Detect which cell encompasses the target text, then output its (X, Y) center coordinate. 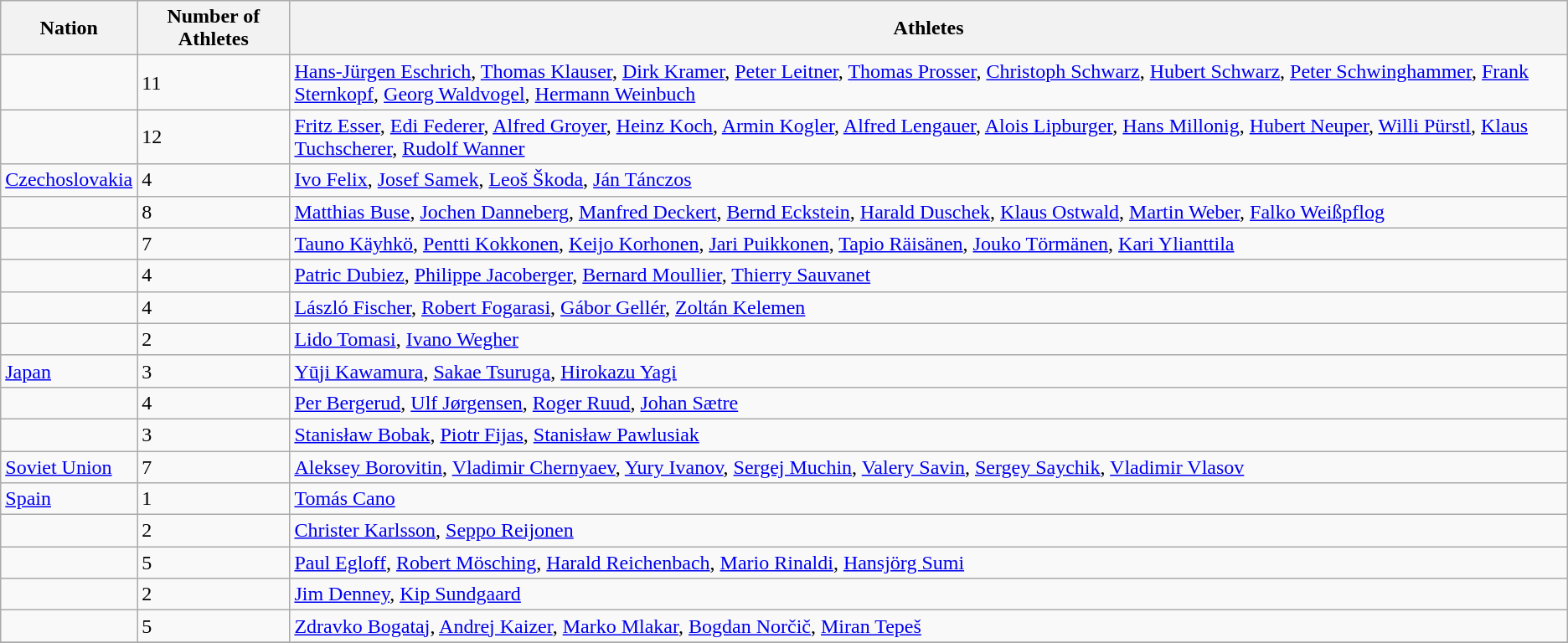
Ivo Felix, Josef Samek, Leoš Škoda, Ján Tánczos (928, 180)
1 (214, 499)
Zdravko Bogataj, Andrej Kaizer, Marko Mlakar, Bogdan Norčič, Miran Tepeš (928, 626)
8 (214, 212)
Patric Dubiez, Philippe Jacoberger, Bernard Moullier, Thierry Sauvanet (928, 275)
12 (214, 137)
Soviet Union (69, 466)
Stanisław Bobak, Piotr Fijas, Stanisław Pawlusiak (928, 435)
Japan (69, 371)
Nation (69, 28)
Number of Athletes (214, 28)
Christer Karlsson, Seppo Reijonen (928, 531)
11 (214, 82)
Yūji Kawamura, Sakae Tsuruga, Hirokazu Yagi (928, 371)
Spain (69, 499)
Tomás Cano (928, 499)
Per Bergerud, Ulf Jørgensen, Roger Ruud, Johan Sætre (928, 403)
Jim Denney, Kip Sundgaard (928, 594)
Lido Tomasi, Ivano Wegher (928, 339)
Paul Egloff, Robert Mösching, Harald Reichenbach, Mario Rinaldi, Hansjörg Sumi (928, 563)
László Fischer, Robert Fogarasi, Gábor Gellér, Zoltán Kelemen (928, 307)
Czechoslovakia (69, 180)
Matthias Buse, Jochen Danneberg, Manfred Deckert, Bernd Eckstein, Harald Duschek, Klaus Ostwald, Martin Weber, Falko Weißpflog (928, 212)
Athletes (928, 28)
Tauno Käyhkö, Pentti Kokkonen, Keijo Korhonen, Jari Puikkonen, Tapio Räisänen, Jouko Törmänen, Kari Ylianttila (928, 244)
Aleksey Borovitin, Vladimir Chernyaev, Yury Ivanov, Sergej Muchin, Valery Savin, Sergey Saychik, Vladimir Vlasov (928, 466)
